Search for the cell housing the specified text and yield its (x, y) center coordinate. 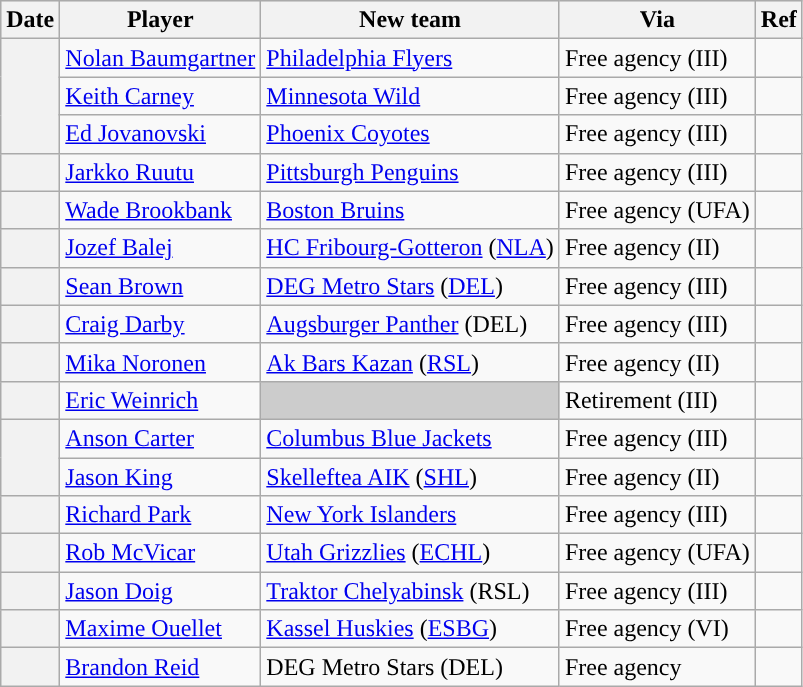
Augsburger Panther (DEL) (410, 324)
Player (160, 20)
Maxime Ouellet (160, 629)
Free agency (VI) (657, 629)
Brandon Reid (160, 667)
Nolan Baumgartner (160, 58)
Skelleftea AIK (SHL) (410, 477)
Rob McVicar (160, 553)
Ref (778, 20)
Traktor Chelyabinsk (RSL) (410, 591)
Jarkko Ruutu (160, 172)
Eric Weinrich (160, 400)
Jason Doig (160, 591)
Jason King (160, 477)
Kassel Huskies (ESBG) (410, 629)
Anson Carter (160, 438)
HC Fribourg-Gotteron (NLA) (410, 248)
New York Islanders (410, 515)
New team (410, 20)
Utah Grizzlies (ECHL) (410, 553)
Columbus Blue Jackets (410, 438)
Free agency (657, 667)
Sean Brown (160, 286)
Retirement (III) (657, 400)
Date (30, 20)
Phoenix Coyotes (410, 134)
Pittsburgh Penguins (410, 172)
Minnesota Wild (410, 96)
Ak Bars Kazan (RSL) (410, 362)
Keith Carney (160, 96)
Mika Noronen (160, 362)
Via (657, 20)
Richard Park (160, 515)
Jozef Balej (160, 248)
Philadelphia Flyers (410, 58)
Boston Bruins (410, 210)
Wade Brookbank (160, 210)
Craig Darby (160, 324)
Ed Jovanovski (160, 134)
